Output the (x, y) coordinate of the center of the cell containing the given text.  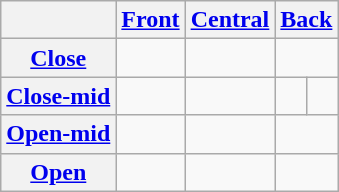
Open (58, 172)
Close-mid (58, 96)
Front (150, 20)
Central (230, 20)
Close (58, 58)
Back (306, 20)
Open-mid (58, 134)
